For the text-containing cell, return its midpoint in [x, y] coordinate format. 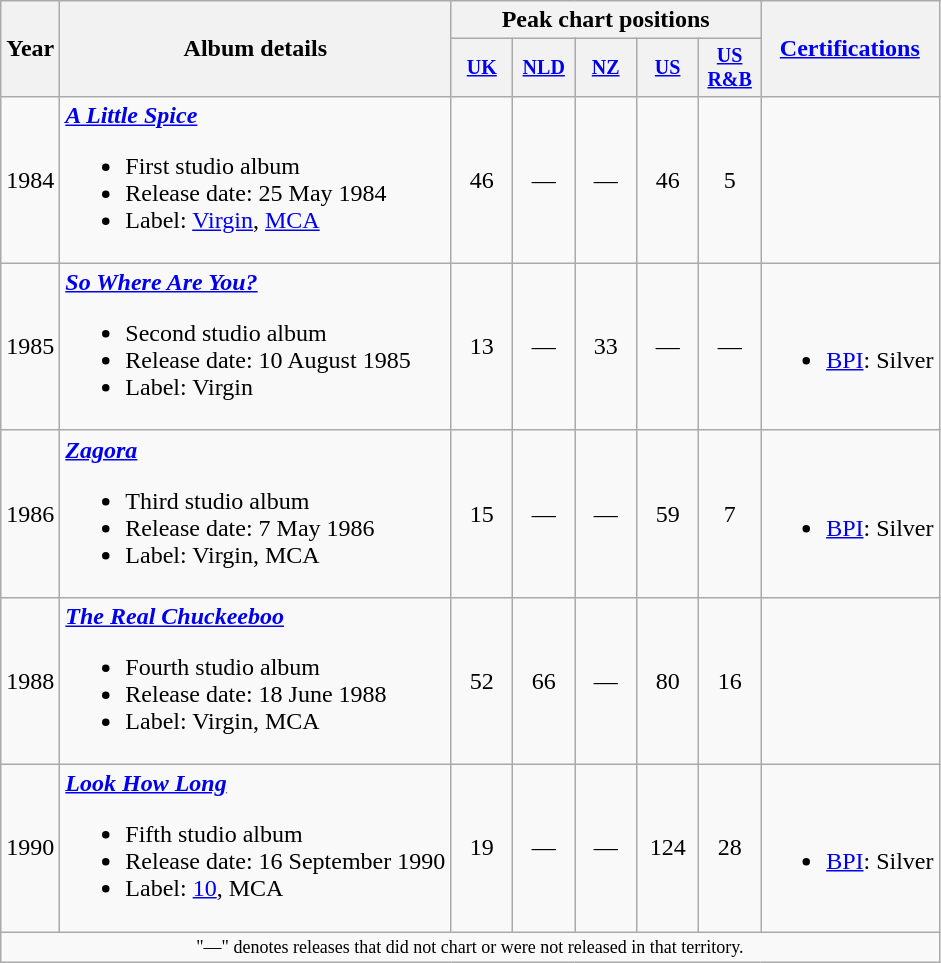
NLD [544, 68]
59 [668, 514]
28 [730, 848]
66 [544, 680]
So Where Are You?Second studio albumRelease date: 10 August 1985Label: Virgin [256, 346]
1990 [30, 848]
Year [30, 49]
"—" denotes releases that did not chart or were not released in that territory. [470, 948]
124 [668, 848]
80 [668, 680]
The Real ChuckeebooFourth studio albumRelease date: 18 June 1988Label: Virgin, MCA [256, 680]
7 [730, 514]
A Little SpiceFirst studio albumRelease date: 25 May 1984Label: Virgin, MCA [256, 180]
US [668, 68]
Peak chart positions [606, 20]
Certifications [850, 49]
52 [482, 680]
1984 [30, 180]
19 [482, 848]
5 [730, 180]
ZagoraThird studio albumRelease date: 7 May 1986Label: Virgin, MCA [256, 514]
1988 [30, 680]
16 [730, 680]
13 [482, 346]
UK [482, 68]
1985 [30, 346]
NZ [606, 68]
Look How LongFifth studio albumRelease date: 16 September 1990Label: 10, MCA [256, 848]
15 [482, 514]
US R&B [730, 68]
33 [606, 346]
Album details [256, 49]
1986 [30, 514]
